Extract the [x, y] coordinate from the center of the cell holding the provided text.  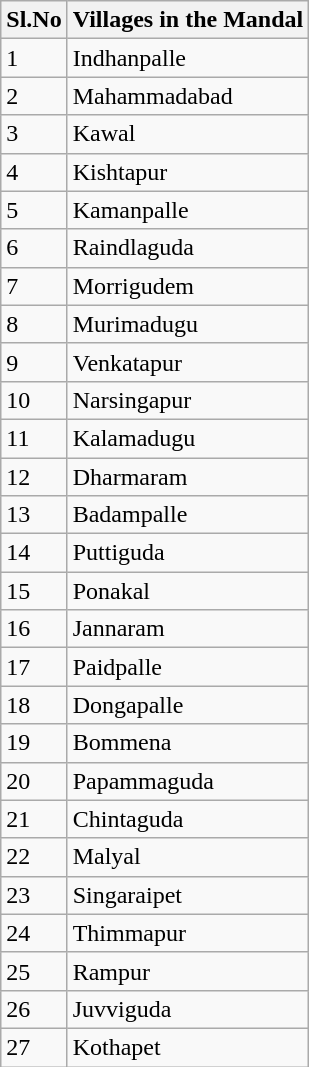
5 [34, 210]
13 [34, 515]
19 [34, 743]
17 [34, 667]
4 [34, 172]
10 [34, 400]
Kishtapur [188, 172]
3 [34, 134]
18 [34, 705]
Singaraipet [188, 895]
Thimmapur [188, 933]
15 [34, 591]
8 [34, 324]
25 [34, 971]
Narsingapur [188, 400]
Rampur [188, 971]
11 [34, 438]
Paidpalle [188, 667]
Raindlaguda [188, 248]
Juvviguda [188, 1009]
Villages in the Mandal [188, 20]
27 [34, 1047]
Jannaram [188, 629]
Puttiguda [188, 553]
1 [34, 58]
9 [34, 362]
Kalamadugu [188, 438]
Indhanpalle [188, 58]
Kothapet [188, 1047]
14 [34, 553]
Sl.No [34, 20]
2 [34, 96]
22 [34, 857]
Papammaguda [188, 781]
23 [34, 895]
Badampalle [188, 515]
Murimadugu [188, 324]
Kamanpalle [188, 210]
Mahammadabad [188, 96]
Chintaguda [188, 819]
20 [34, 781]
Morrigudem [188, 286]
7 [34, 286]
12 [34, 477]
Kawal [188, 134]
Dongapalle [188, 705]
16 [34, 629]
26 [34, 1009]
21 [34, 819]
Dharmaram [188, 477]
Ponakal [188, 591]
Venkatapur [188, 362]
Bommena [188, 743]
Malyal [188, 857]
6 [34, 248]
24 [34, 933]
